Find where the given text appears and provide that cell's center as (X, Y) coordinate. 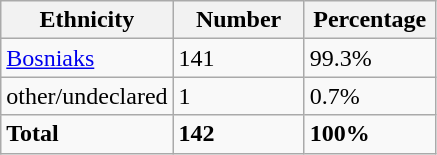
Total (87, 134)
Percentage (370, 20)
1 (238, 96)
141 (238, 58)
Ethnicity (87, 20)
other/undeclared (87, 96)
100% (370, 134)
142 (238, 134)
0.7% (370, 96)
99.3% (370, 58)
Bosniaks (87, 58)
Number (238, 20)
